Detect which cell encompasses the target text, then output its (x, y) center coordinate. 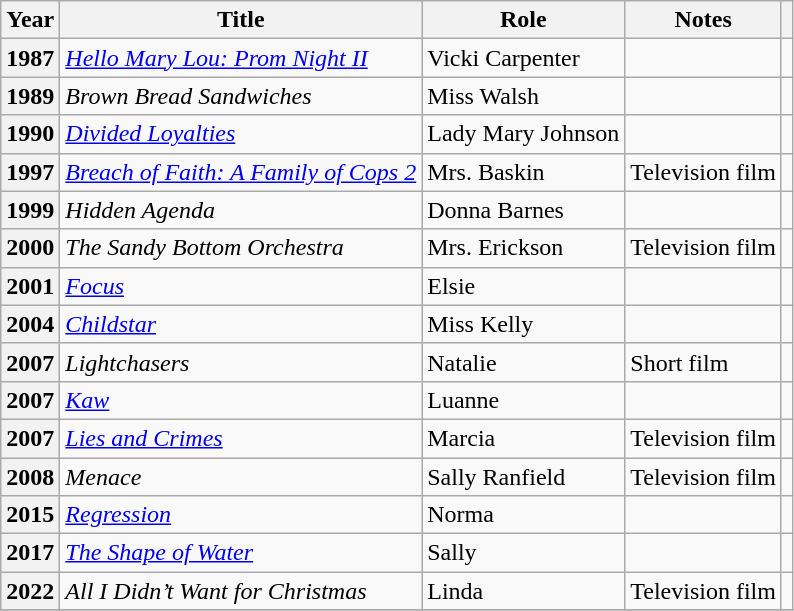
Breach of Faith: A Family of Cops 2 (241, 172)
Lies and Crimes (241, 438)
2022 (30, 591)
2008 (30, 477)
1999 (30, 210)
Divided Loyalties (241, 134)
Year (30, 20)
Miss Kelly (524, 324)
Norma (524, 515)
Role (524, 20)
2015 (30, 515)
2004 (30, 324)
1997 (30, 172)
Lady Mary Johnson (524, 134)
Elsie (524, 286)
1990 (30, 134)
2017 (30, 553)
Vicki Carpenter (524, 58)
1989 (30, 96)
Brown Bread Sandwiches (241, 96)
The Sandy Bottom Orchestra (241, 248)
Hello Mary Lou: Prom Night II (241, 58)
Mrs. Baskin (524, 172)
Notes (704, 20)
Natalie (524, 362)
All I Didn’t Want for Christmas (241, 591)
Luanne (524, 400)
The Shape of Water (241, 553)
Linda (524, 591)
Donna Barnes (524, 210)
Hidden Agenda (241, 210)
Marcia (524, 438)
Focus (241, 286)
Title (241, 20)
Kaw (241, 400)
Lightchasers (241, 362)
Short film (704, 362)
Regression (241, 515)
Sally (524, 553)
2000 (30, 248)
Childstar (241, 324)
Sally Ranfield (524, 477)
Mrs. Erickson (524, 248)
2001 (30, 286)
1987 (30, 58)
Menace (241, 477)
Miss Walsh (524, 96)
